Detect which cell encompasses the target text, then output its [x, y] center coordinate. 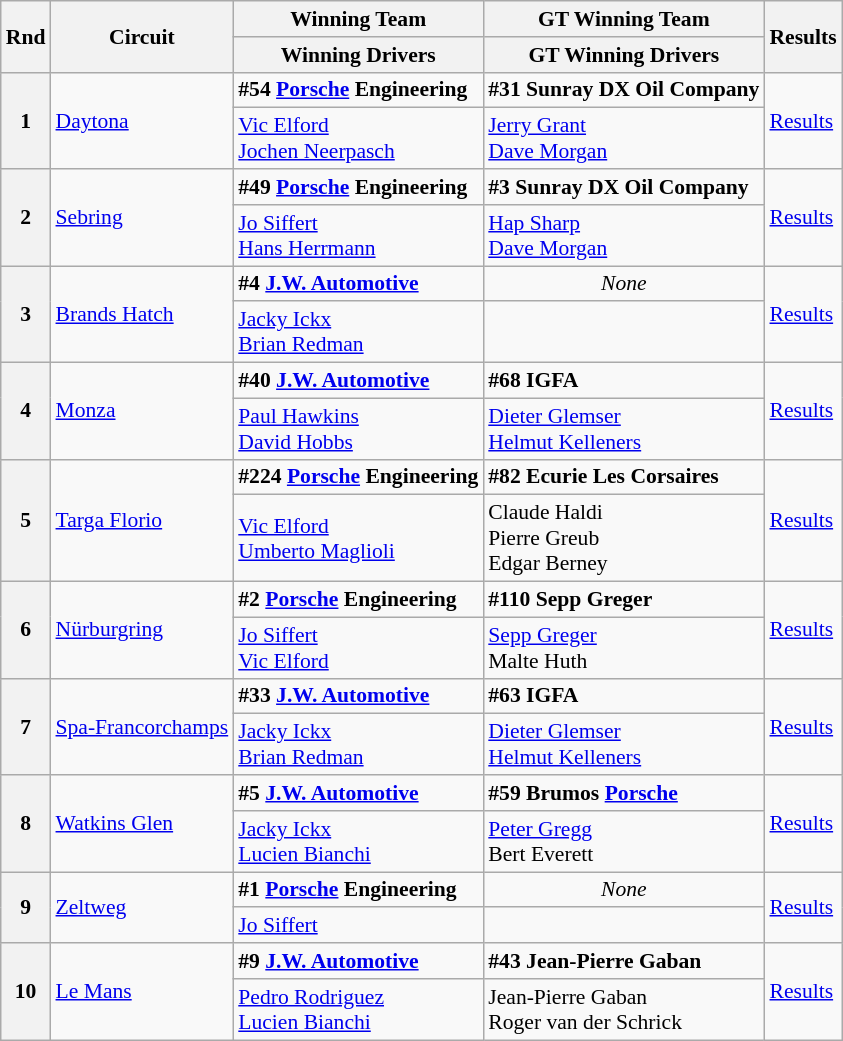
#9 J.W. Automotive [358, 961]
#54 Porsche Engineering [358, 90]
#59 Brumos Porsche [624, 793]
Jerry Grant Dave Morgan [624, 138]
Zeltweg [142, 908]
Targa Florio [142, 520]
#43 Jean-Pierre Gaban [624, 961]
1 [26, 120]
Nürburgring [142, 630]
3 [26, 314]
GT Winning Team [624, 19]
Sepp Greger Malte Huth [624, 648]
#224 Porsche Engineering [358, 477]
Vic Elford Umberto Maglioli [358, 538]
Circuit [142, 36]
Vic Elford Jochen Neerpasch [358, 138]
Sebring [142, 218]
#33 J.W. Automotive [358, 696]
Monza [142, 412]
GT Winning Drivers [624, 55]
Jacky Ickx Lucien Bianchi [358, 842]
#68 IGFA [624, 381]
#63 IGFA [624, 696]
Hap Sharp Dave Morgan [624, 236]
#2 Porsche Engineering [358, 600]
Le Mans [142, 992]
5 [26, 520]
Peter Gregg Bert Everett [624, 842]
Watkins Glen [142, 824]
#4 J.W. Automotive [358, 284]
Jo Siffert Vic Elford [358, 648]
Claude Haldi Pierre Greub Edgar Berney [624, 538]
#1 Porsche Engineering [358, 890]
Winning Team [358, 19]
10 [26, 992]
Rnd [26, 36]
Daytona [142, 120]
4 [26, 412]
#40 J.W. Automotive [358, 381]
Paul Hawkins David Hobbs [358, 428]
2 [26, 218]
Jean-Pierre Gaban Roger van der Schrick [624, 1010]
Jo Siffert [358, 926]
9 [26, 908]
#3 Sunray DX Oil Company [624, 187]
7 [26, 726]
#5 J.W. Automotive [358, 793]
#82 Ecurie Les Corsaires [624, 477]
Brands Hatch [142, 314]
8 [26, 824]
#49 Porsche Engineering [358, 187]
#110 Sepp Greger [624, 600]
Winning Drivers [358, 55]
Jo Siffert Hans Herrmann [358, 236]
6 [26, 630]
Pedro Rodriguez Lucien Bianchi [358, 1010]
#31 Sunray DX Oil Company [624, 90]
Spa-Francorchamps [142, 726]
